Locate the cell with the specified text and output its [x, y] center coordinate. 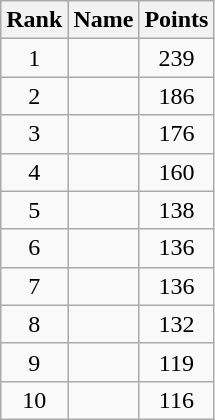
8 [34, 324]
132 [176, 324]
116 [176, 400]
Name [104, 20]
239 [176, 58]
176 [176, 134]
9 [34, 362]
160 [176, 172]
5 [34, 210]
138 [176, 210]
186 [176, 96]
7 [34, 286]
Points [176, 20]
1 [34, 58]
4 [34, 172]
2 [34, 96]
Rank [34, 20]
119 [176, 362]
6 [34, 248]
3 [34, 134]
10 [34, 400]
